Return the (X, Y) coordinate for the center point of the cell that contains the specified text.  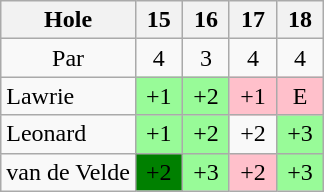
van de Velde (68, 172)
Lawrie (68, 96)
17 (252, 20)
15 (158, 20)
18 (300, 20)
16 (206, 20)
3 (206, 58)
E (300, 96)
Par (68, 58)
Leonard (68, 134)
Hole (68, 20)
